Locate the cell with the specified text and output its [x, y] center coordinate. 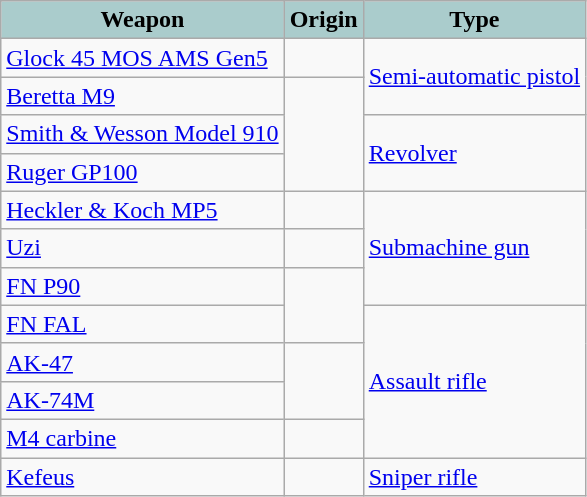
FN P90 [142, 286]
M4 carbine [142, 438]
AK-74M [142, 400]
Glock 45 MOS AMS Gen5 [142, 58]
Sniper rifle [474, 477]
Uzi [142, 248]
AK-47 [142, 362]
Semi-automatic pistol [474, 77]
Kefeus [142, 477]
FN FAL [142, 324]
Weapon [142, 20]
Beretta M9 [142, 96]
Origin [324, 20]
Type [474, 20]
Revolver [474, 153]
Ruger GP100 [142, 172]
Assault rifle [474, 381]
Submachine gun [474, 248]
Heckler & Koch MP5 [142, 210]
Smith & Wesson Model 910 [142, 134]
